Output the (X, Y) coordinate of the center of the cell containing the given text.  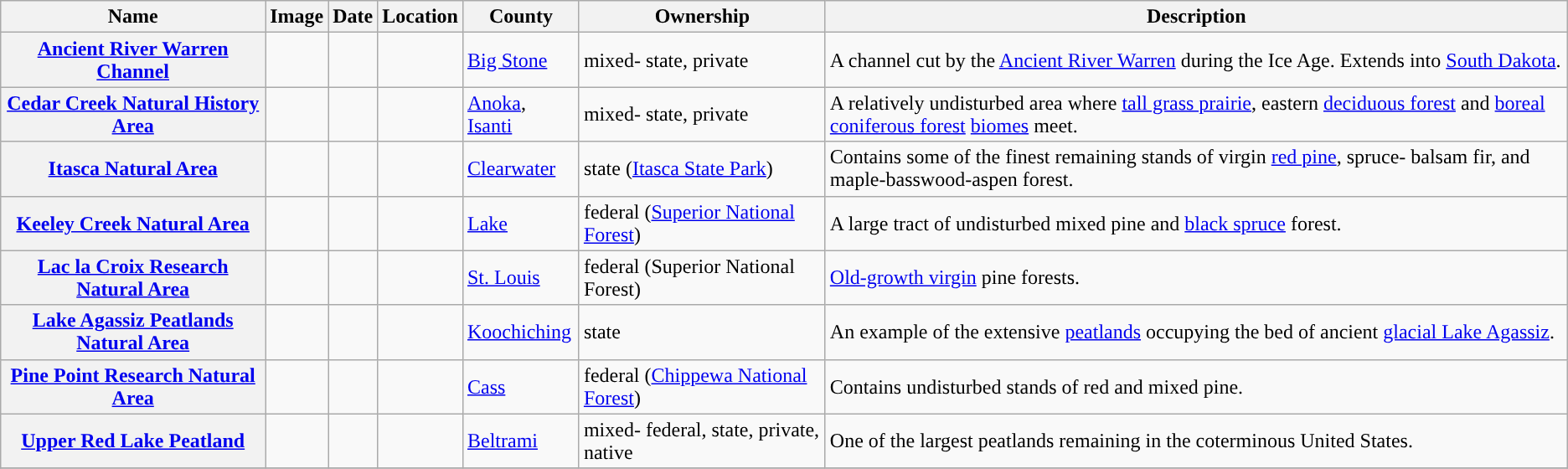
Date (353, 17)
Contains some of the finest remaining stands of virgin red pine, spruce- balsam fir, and maple-basswood-aspen forest. (1196, 169)
Clearwater (521, 169)
state (702, 332)
mixed- federal, state, private, native (702, 441)
St. Louis (521, 278)
Cass (521, 387)
A channel cut by the Ancient River Warren during the Ice Age. Extends into South Dakota. (1196, 60)
federal (Chippewa National Forest) (702, 387)
Pine Point Research Natural Area (133, 387)
Ancient River Warren Channel (133, 60)
Description (1196, 17)
Koochiching (521, 332)
Contains undisturbed stands of red and mixed pine. (1196, 387)
A large tract of undisturbed mixed pine and black spruce forest. (1196, 223)
A relatively undisturbed area where tall grass prairie, eastern deciduous forest and boreal coniferous forest biomes meet. (1196, 114)
An example of the extensive peatlands occupying the bed of ancient glacial Lake Agassiz. (1196, 332)
Name (133, 17)
Anoka, Isanti (521, 114)
Cedar Creek Natural History Area (133, 114)
Keeley Creek Natural Area (133, 223)
Beltrami (521, 441)
Old-growth virgin pine forests. (1196, 278)
Upper Red Lake Peatland (133, 441)
Ownership (702, 17)
Lac la Croix Research Natural Area (133, 278)
County (521, 17)
Lake (521, 223)
Location (420, 17)
Itasca Natural Area (133, 169)
Lake Agassiz Peatlands Natural Area (133, 332)
One of the largest peatlands remaining in the coterminous United States. (1196, 441)
Big Stone (521, 60)
state (Itasca State Park) (702, 169)
Image (297, 17)
